Return the [X, Y] coordinate for the center point of the cell that contains the specified text.  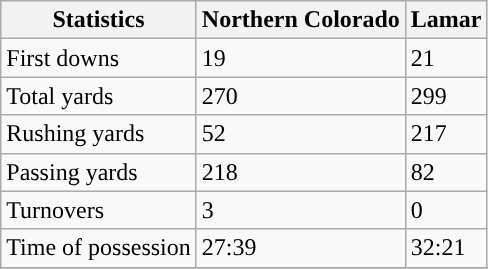
217 [446, 134]
21 [446, 58]
218 [300, 172]
Northern Colorado [300, 20]
Rushing yards [99, 134]
3 [300, 210]
27:39 [300, 248]
82 [446, 172]
Passing yards [99, 172]
Time of possession [99, 248]
299 [446, 96]
270 [300, 96]
First downs [99, 58]
0 [446, 210]
32:21 [446, 248]
Lamar [446, 20]
Total yards [99, 96]
Statistics [99, 20]
Turnovers [99, 210]
19 [300, 58]
52 [300, 134]
